From the cell containing the given text, extract its center point as [X, Y] coordinate. 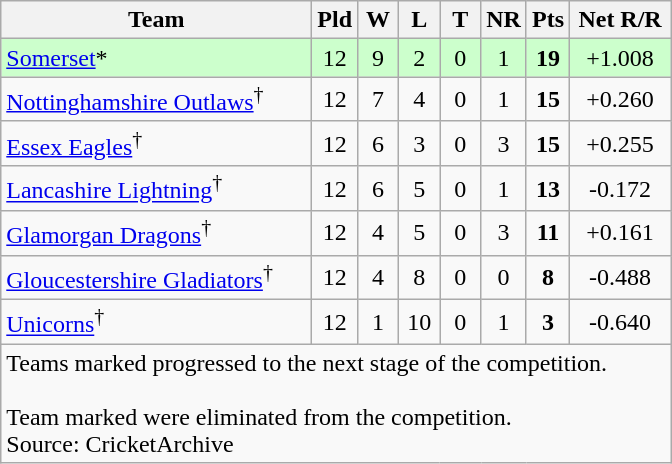
Lancashire Lightning† [156, 188]
Pld [335, 20]
-0.488 [620, 278]
Glamorgan Dragons† [156, 234]
W [378, 20]
Team [156, 20]
Somerset* [156, 58]
Unicorns† [156, 322]
10 [420, 322]
Gloucestershire Gladiators† [156, 278]
9 [378, 58]
+0.260 [620, 100]
Net R/R [620, 20]
-0.640 [620, 322]
Nottinghamshire Outlaws† [156, 100]
11 [548, 234]
+0.161 [620, 234]
+1.008 [620, 58]
7 [378, 100]
T [460, 20]
Teams marked progressed to the next stage of the competition.Team marked were eliminated from the competition.Source: CricketArchive [336, 404]
Essex Eagles† [156, 144]
13 [548, 188]
2 [420, 58]
NR [504, 20]
Pts [548, 20]
+0.255 [620, 144]
19 [548, 58]
-0.172 [620, 188]
L [420, 20]
